Output the [x, y] coordinate of the center of the cell containing the given text.  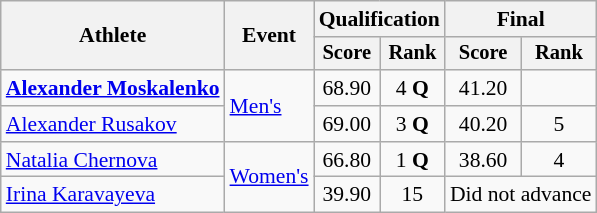
1 Q [412, 160]
15 [412, 195]
40.20 [484, 124]
Final [521, 19]
41.20 [484, 88]
4 [558, 160]
38.60 [484, 160]
Men's [270, 106]
Irina Karavayeva [113, 195]
Athlete [113, 36]
66.80 [347, 160]
Qualification [380, 19]
Alexander Rusakov [113, 124]
Natalia Chernova [113, 160]
Did not advance [521, 195]
4 Q [412, 88]
39.90 [347, 195]
Event [270, 36]
Women's [270, 178]
3 Q [412, 124]
68.90 [347, 88]
5 [558, 124]
69.00 [347, 124]
Alexander Moskalenko [113, 88]
